Pinpoint the cell where the given text exists, returning its (X, Y) midpoint coordinate. 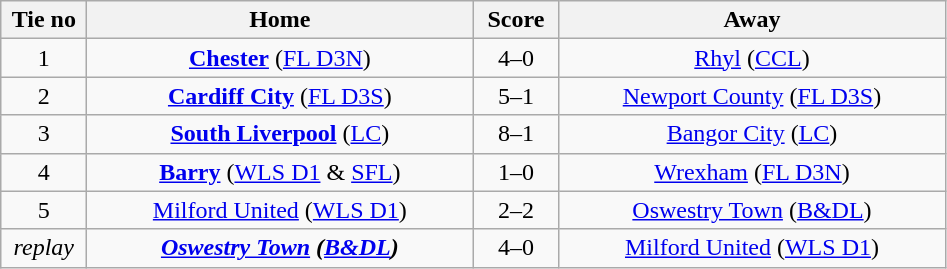
Newport County (FL D3S) (752, 96)
Tie no (44, 20)
4 (44, 172)
5–1 (516, 96)
3 (44, 134)
Wrexham (FL D3N) (752, 172)
5 (44, 210)
Chester (FL D3N) (280, 58)
Barry (WLS D1 & SFL) (280, 172)
Bangor City (LC) (752, 134)
Score (516, 20)
1 (44, 58)
replay (44, 248)
South Liverpool (LC) (280, 134)
2–2 (516, 210)
1–0 (516, 172)
Cardiff City (FL D3S) (280, 96)
Away (752, 20)
8–1 (516, 134)
2 (44, 96)
Rhyl (CCL) (752, 58)
Home (280, 20)
